Search for the cell housing the specified text and yield its (X, Y) center coordinate. 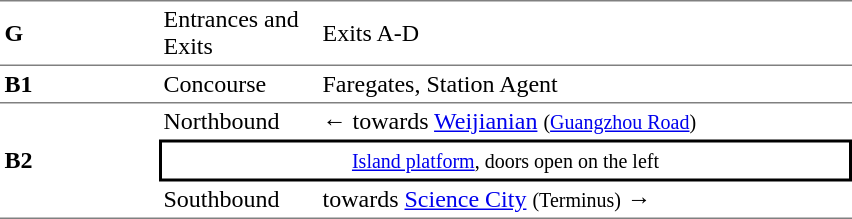
Exits A-D (585, 33)
Island platform, doors open on the left (506, 161)
B1 (80, 85)
Concourse (238, 85)
Northbound (238, 122)
G (80, 33)
Faregates, Station Agent (585, 85)
Entrances and Exits (238, 33)
← towards Weijianian (Guangzhou Road) (585, 122)
